Capture the cell that displays the provided text and extract its (X, Y) central coordinate. 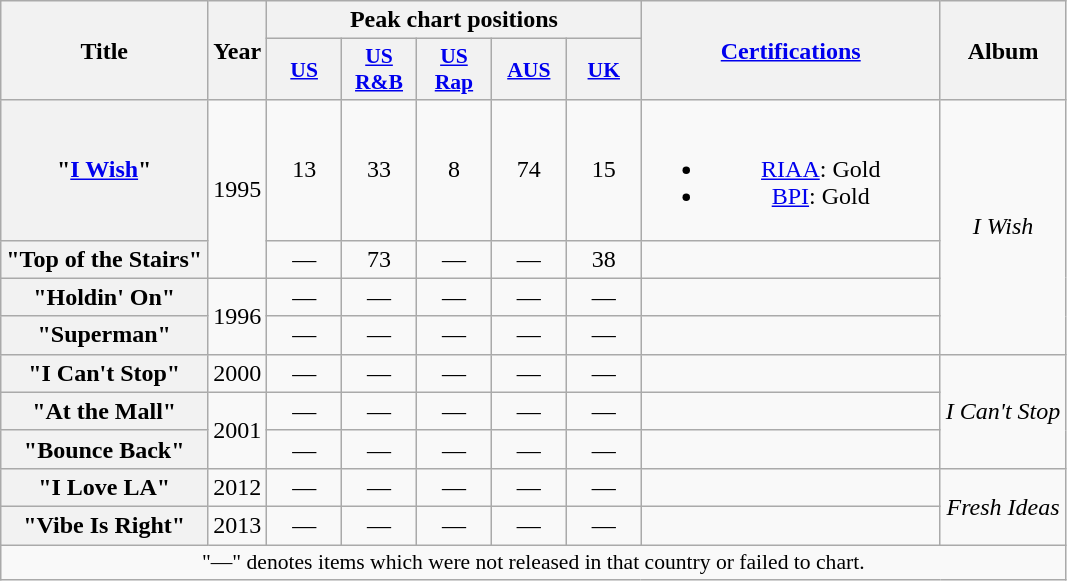
Certifications (790, 50)
Year (238, 50)
38 (604, 259)
"Top of the Stairs" (104, 259)
UK (604, 70)
"Vibe Is Right" (104, 525)
Title (104, 50)
74 (528, 170)
"—" denotes items which were not released in that country or failed to chart. (534, 562)
US (304, 70)
2000 (238, 373)
Fresh Ideas (1003, 506)
Peak chart positions (454, 20)
8 (454, 170)
2001 (238, 430)
1996 (238, 316)
13 (304, 170)
"At the Mall" (104, 411)
"I Can't Stop" (104, 373)
USR&B (380, 70)
I Wish (1003, 227)
"I Love LA" (104, 487)
"Bounce Back" (104, 449)
I Can't Stop (1003, 411)
2012 (238, 487)
"I Wish" (104, 170)
USRap (454, 70)
"Superman" (104, 335)
1995 (238, 189)
"Holdin' On" (104, 297)
33 (380, 170)
Album (1003, 50)
2013 (238, 525)
73 (380, 259)
RIAA: GoldBPI: Gold (790, 170)
AUS (528, 70)
15 (604, 170)
